Output the (x, y) coordinate of the center of the cell containing the given text.  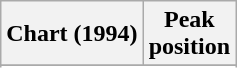
Chart (1994) (72, 34)
Peakposition (189, 34)
